Find where the given text appears and provide that cell's center as (X, Y) coordinate. 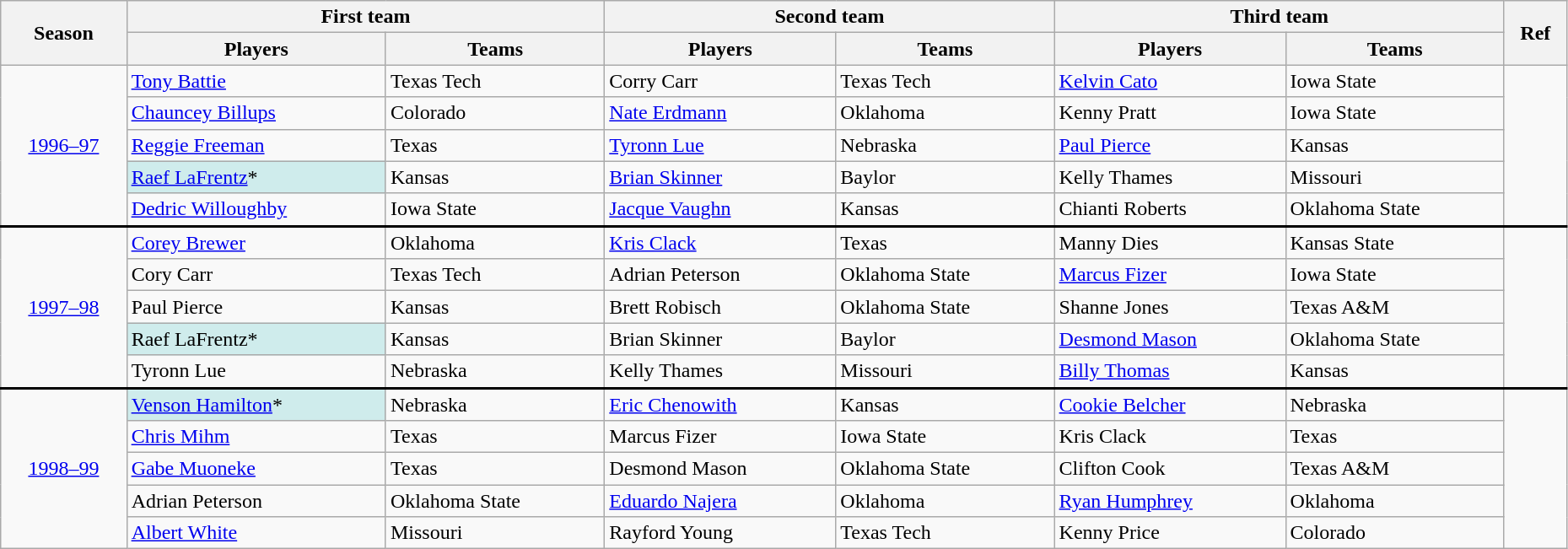
1997–98 (64, 307)
Jacque Vaughn (720, 209)
Kenny Pratt (1170, 113)
Season (64, 33)
Kenny Price (1170, 533)
Tony Battie (256, 81)
Reggie Freeman (256, 145)
Chris Mihm (256, 437)
First team (366, 17)
Dedric Willoughby (256, 209)
Shanne Jones (1170, 307)
Kelvin Cato (1170, 81)
Corry Carr (720, 81)
Kansas State (1395, 243)
Albert White (256, 533)
Cookie Belcher (1170, 405)
1998–99 (64, 469)
Billy Thomas (1170, 371)
Manny Dies (1170, 243)
Clifton Cook (1170, 469)
Eric Chenowith (720, 405)
Gabe Muoneke (256, 469)
Third team (1279, 17)
Chauncey Billups (256, 113)
Brett Robisch (720, 307)
Ref (1535, 33)
Cory Carr (256, 275)
Second team (830, 17)
Venson Hamilton* (256, 405)
Corey Brewer (256, 243)
Nate Erdmann (720, 113)
1996–97 (64, 145)
Ryan Humphrey (1170, 501)
Chianti Roberts (1170, 209)
Eduardo Najera (720, 501)
Rayford Young (720, 533)
